From the cell containing the given text, extract its center point as [X, Y] coordinate. 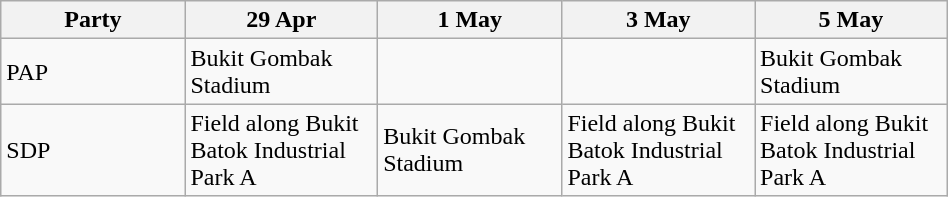
Party [93, 20]
1 May [470, 20]
SDP [93, 150]
3 May [658, 20]
PAP [93, 72]
29 Apr [282, 20]
5 May [852, 20]
